Detect which cell encompasses the target text, then output its (X, Y) center coordinate. 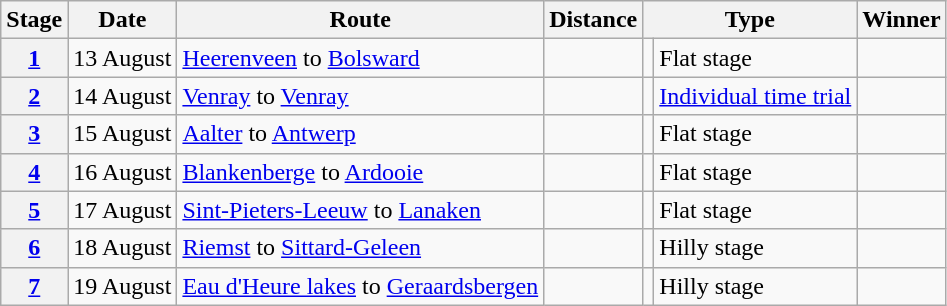
16 August (122, 172)
Sint-Pieters-Leeuw to Lanaken (360, 210)
17 August (122, 210)
2 (34, 96)
Route (360, 20)
14 August (122, 96)
4 (34, 172)
19 August (122, 286)
Distance (594, 20)
Date (122, 20)
Blankenberge to Ardooie (360, 172)
1 (34, 58)
7 (34, 286)
Eau d'Heure lakes to Geraardsbergen (360, 286)
Aalter to Antwerp (360, 134)
6 (34, 248)
13 August (122, 58)
Riemst to Sittard-Geleen (360, 248)
18 August (122, 248)
Winner (902, 20)
Venray to Venray (360, 96)
5 (34, 210)
15 August (122, 134)
Stage (34, 20)
Type (750, 20)
Individual time trial (756, 96)
Heerenveen to Bolsward (360, 58)
3 (34, 134)
